Capture the cell that displays the provided text and extract its (X, Y) central coordinate. 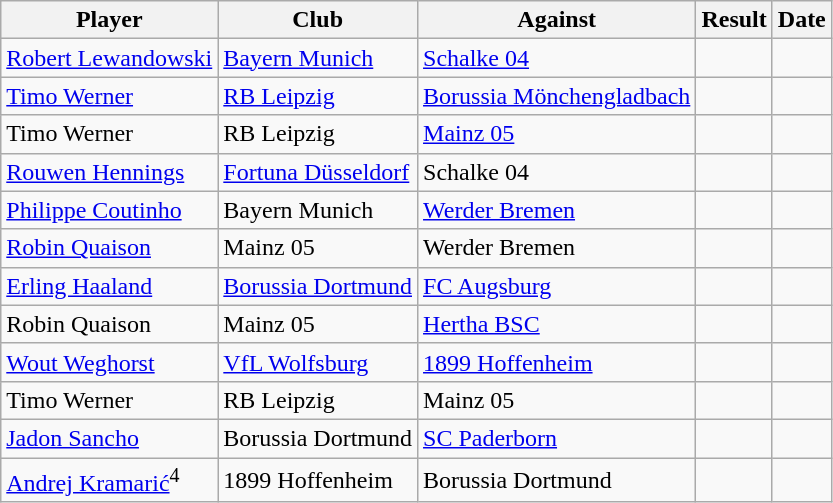
Club (318, 20)
Erling Haaland (110, 286)
Andrej Kramarić4 (110, 480)
Against (557, 20)
Result (734, 20)
Player (110, 20)
Date (802, 20)
Jadon Sancho (110, 438)
Borussia Mönchengladbach (557, 96)
Wout Weghorst (110, 362)
Fortuna Düsseldorf (318, 172)
Robert Lewandowski (110, 58)
FC Augsburg (557, 286)
Hertha BSC (557, 324)
Philippe Coutinho (110, 210)
VfL Wolfsburg (318, 362)
SC Paderborn (557, 438)
Rouwen Hennings (110, 172)
